Search for the cell housing the specified text and yield its [x, y] center coordinate. 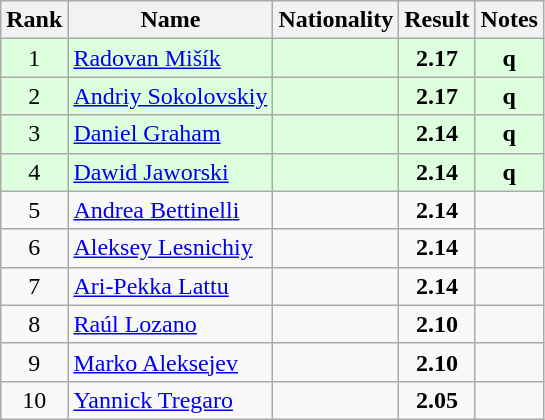
Andriy Sokolovskiy [170, 96]
4 [34, 172]
Raúl Lozano [170, 324]
10 [34, 400]
8 [34, 324]
1 [34, 58]
3 [34, 134]
9 [34, 362]
Notes [509, 20]
Andrea Bettinelli [170, 210]
Nationality [336, 20]
7 [34, 286]
Radovan Mišík [170, 58]
Dawid Jaworski [170, 172]
Aleksey Lesnichiy [170, 248]
Rank [34, 20]
Result [437, 20]
2 [34, 96]
5 [34, 210]
Marko Aleksejev [170, 362]
Yannick Tregaro [170, 400]
6 [34, 248]
Name [170, 20]
2.05 [437, 400]
Daniel Graham [170, 134]
Ari-Pekka Lattu [170, 286]
